Locate the cell with the specified text and output its [x, y] center coordinate. 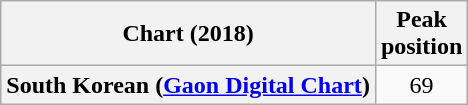
69 [421, 85]
Chart (2018) [188, 34]
South Korean (Gaon Digital Chart) [188, 85]
Peakposition [421, 34]
